Capture the cell that displays the provided text and extract its (x, y) central coordinate. 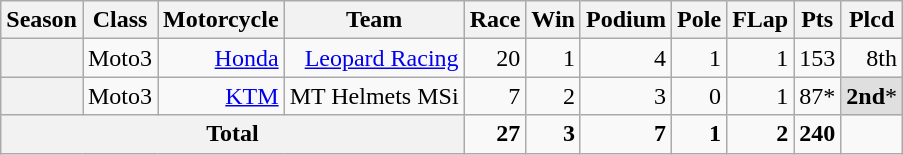
Total (232, 134)
153 (818, 58)
Win (554, 20)
Pts (818, 20)
Honda (222, 58)
FLap (760, 20)
20 (495, 58)
Motorcycle (222, 20)
Race (495, 20)
Plcd (872, 20)
Class (120, 20)
240 (818, 134)
8th (872, 58)
4 (626, 58)
Podium (626, 20)
Pole (700, 20)
27 (495, 134)
KTM (222, 96)
Leopard Racing (374, 58)
87* (818, 96)
MT Helmets MSi (374, 96)
2nd* (872, 96)
0 (700, 96)
Season (42, 20)
Team (374, 20)
